Scan for the cell matching the given text and deliver its (x, y) coordinate at center. 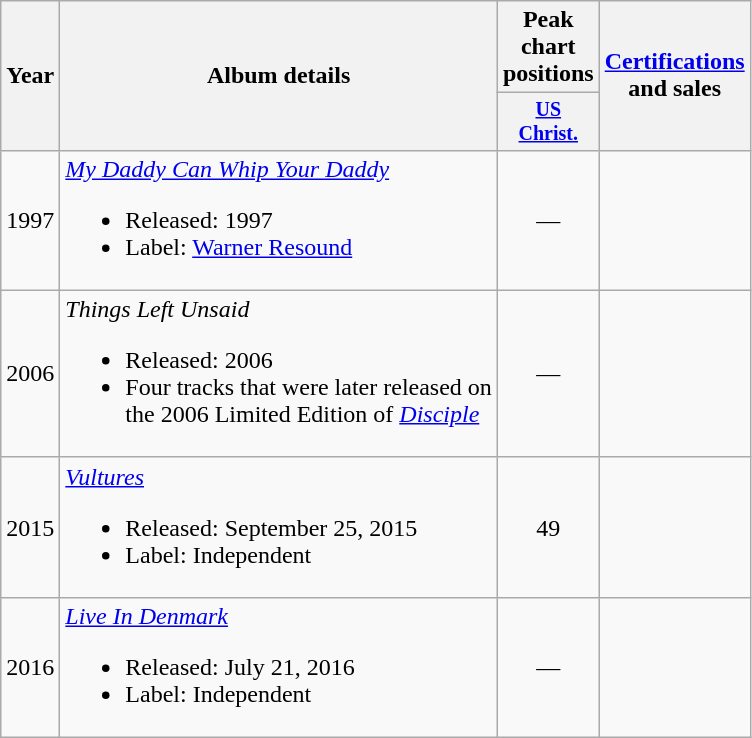
Year (30, 76)
1997 (30, 220)
Certifications and sales (674, 76)
49 (548, 527)
Live In DenmarkReleased: July 21, 2016Label: Independent (279, 667)
Peak chart positions (548, 47)
USChrist. (548, 122)
Album details (279, 76)
Things Left UnsaidReleased: 2006Four tracks that were later released onthe 2006 Limited Edition of Disciple (279, 374)
VulturesReleased: September 25, 2015Label: Independent (279, 527)
2006 (30, 374)
2016 (30, 667)
2015 (30, 527)
My Daddy Can Whip Your DaddyReleased: 1997Label: Warner Resound (279, 220)
